Detect which cell encompasses the target text, then output its [x, y] center coordinate. 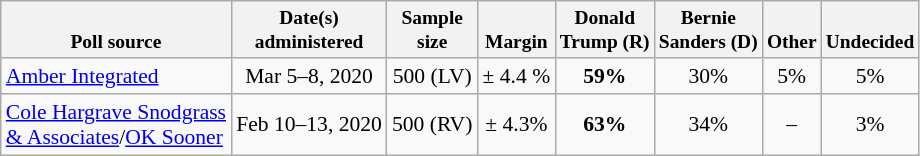
500 (LV) [432, 76]
± 4.4 % [516, 76]
DonaldTrump (R) [604, 30]
Poll source [116, 30]
Undecided [870, 30]
Feb 10–13, 2020 [309, 124]
3% [870, 124]
Mar 5–8, 2020 [309, 76]
Amber Integrated [116, 76]
63% [604, 124]
34% [708, 124]
BernieSanders (D) [708, 30]
Date(s)administered [309, 30]
30% [708, 76]
500 (RV) [432, 124]
Samplesize [432, 30]
Cole Hargrave Snodgrass& Associates/OK Sooner [116, 124]
– [792, 124]
± 4.3% [516, 124]
Margin [516, 30]
Other [792, 30]
59% [604, 76]
